For the text-containing cell, return its midpoint in (X, Y) coordinate format. 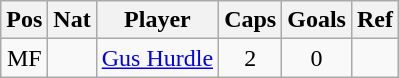
Caps (250, 20)
Pos (24, 20)
Ref (374, 20)
Player (157, 20)
Goals (317, 20)
MF (24, 58)
0 (317, 58)
Nat (72, 20)
2 (250, 58)
Gus Hurdle (157, 58)
